Locate the cell with the specified text and output its (x, y) center coordinate. 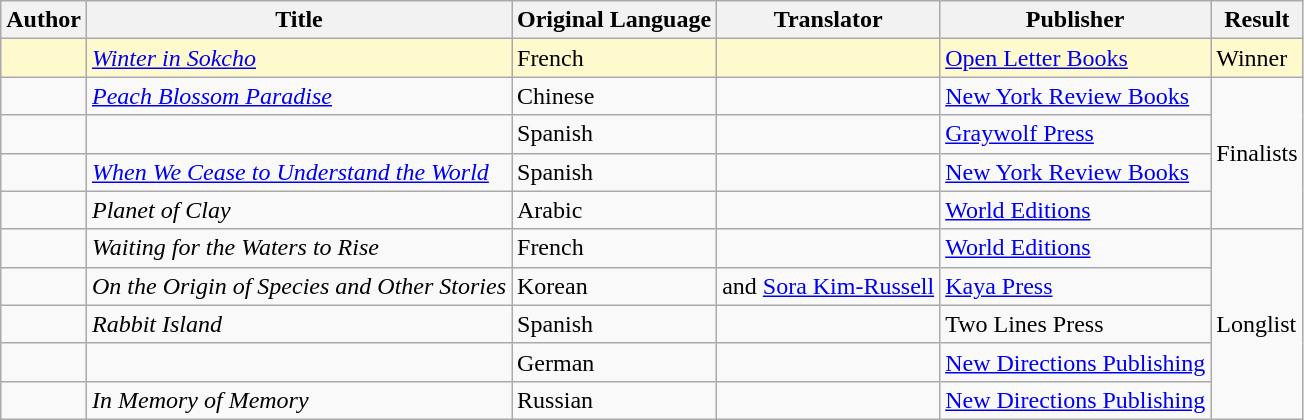
Publisher (1076, 20)
Kaya Press (1076, 286)
Arabic (614, 210)
Peach Blossom Paradise (298, 96)
Two Lines Press (1076, 324)
Author (44, 20)
Title (298, 20)
In Memory of Memory (298, 400)
German (614, 362)
Winner (1257, 58)
Finalists (1257, 153)
Result (1257, 20)
Original Language (614, 20)
On the Origin of Species and Other Stories (298, 286)
Rabbit Island (298, 324)
Waiting for the Waters to Rise (298, 248)
When We Cease to Understand the World (298, 172)
Russian (614, 400)
Longlist (1257, 324)
Graywolf Press (1076, 134)
Planet of Clay (298, 210)
Open Letter Books (1076, 58)
Chinese (614, 96)
Winter in Sokcho (298, 58)
and Sora Kim-Russell (828, 286)
Korean (614, 286)
Translator (828, 20)
